From the cell containing the given text, extract its center point as [X, Y] coordinate. 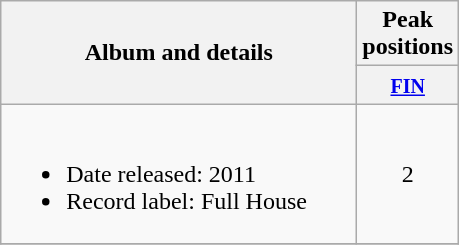
Peak positions [408, 34]
Album and details [179, 52]
Date released: 2011Record label: Full House [179, 174]
2 [408, 174]
FIN [408, 85]
